Extract the [X, Y] coordinate from the center of the cell holding the provided text.  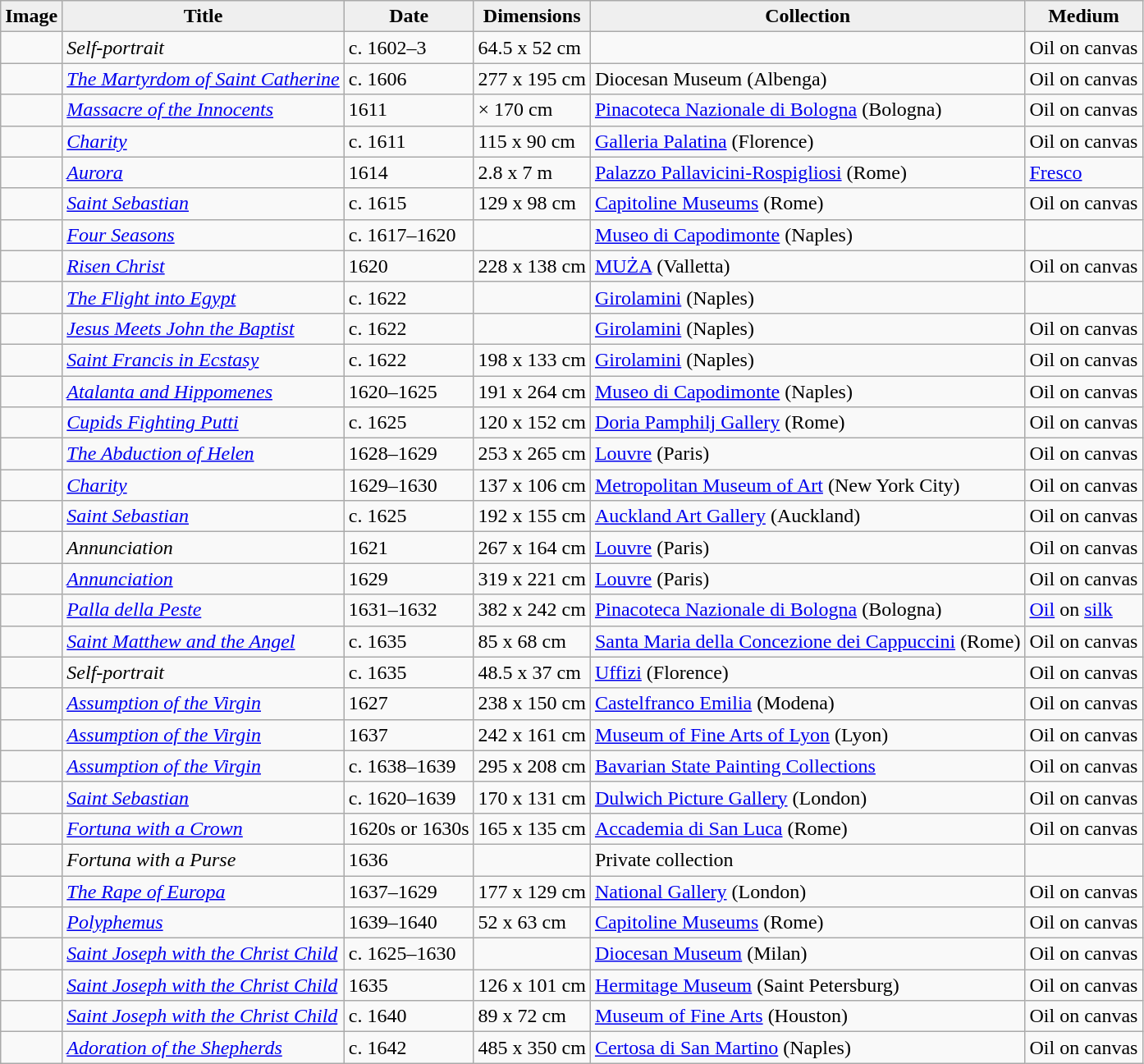
Palla della Peste [204, 610]
295 x 208 cm [532, 766]
Bavarian State Painting Collections [808, 766]
Cupids Fighting Putti [204, 423]
c. 1606 [409, 79]
c. 1642 [409, 1048]
Four Seasons [204, 235]
Aurora [204, 172]
1629 [409, 579]
Private collection [808, 860]
Title [204, 16]
Auckland Art Gallery (Auckland) [808, 516]
Metropolitan Museum of Art (New York City) [808, 485]
1620 [409, 266]
Palazzo Pallavicini-Rospigliosi (Rome) [808, 172]
120 x 152 cm [532, 423]
Saint Francis in Ecstasy [204, 360]
Oil on silk [1083, 610]
267 x 164 cm [532, 548]
253 x 265 cm [532, 454]
The Martyrdom of Saint Catherine [204, 79]
c. 1602–3 [409, 48]
165 x 135 cm [532, 828]
Doria Pamphilj Gallery (Rome) [808, 423]
Accademia di San Luca (Rome) [808, 828]
192 x 155 cm [532, 516]
Diocesan Museum (Milan) [808, 954]
Medium [1083, 16]
1614 [409, 172]
137 x 106 cm [532, 485]
1620–1625 [409, 392]
Dimensions [532, 16]
382 x 242 cm [532, 610]
89 x 72 cm [532, 1016]
Image [31, 16]
c. 1640 [409, 1016]
177 x 129 cm [532, 891]
c. 1615 [409, 204]
85 x 68 cm [532, 641]
485 x 350 cm [532, 1048]
Museum of Fine Arts (Houston) [808, 1016]
Fresco [1083, 172]
c. 1638–1639 [409, 766]
Museum of Fine Arts of Lyon (Lyon) [808, 735]
Diocesan Museum (Albenga) [808, 79]
1637–1629 [409, 891]
1611 [409, 110]
Uffizi (Florence) [808, 672]
c. 1617–1620 [409, 235]
Risen Christ [204, 266]
Collection [808, 16]
319 x 221 cm [532, 579]
National Gallery (London) [808, 891]
1629–1630 [409, 485]
1639–1640 [409, 923]
228 x 138 cm [532, 266]
Fortuna with a Purse [204, 860]
1635 [409, 985]
Galleria Palatina (Florence) [808, 141]
Dulwich Picture Gallery (London) [808, 797]
277 x 195 cm [532, 79]
1631–1632 [409, 610]
× 170 cm [532, 110]
Atalanta and Hippomenes [204, 392]
The Rape of Europa [204, 891]
1637 [409, 735]
48.5 x 37 cm [532, 672]
Santa Maria della Concezione dei Cappuccini (Rome) [808, 641]
MUŻA (Valletta) [808, 266]
1636 [409, 860]
170 x 131 cm [532, 797]
2.8 x 7 m [532, 172]
Adoration of the Shepherds [204, 1048]
1621 [409, 548]
Jesus Meets John the Baptist [204, 328]
Saint Matthew and the Angel [204, 641]
Fortuna with a Crown [204, 828]
The Flight into Egypt [204, 297]
c. 1625–1630 [409, 954]
c. 1611 [409, 141]
1620s or 1630s [409, 828]
1627 [409, 704]
242 x 161 cm [532, 735]
The Abduction of Helen [204, 454]
115 x 90 cm [532, 141]
52 x 63 cm [532, 923]
198 x 133 cm [532, 360]
c. 1620–1639 [409, 797]
129 x 98 cm [532, 204]
Polyphemus [204, 923]
Certosa di San Martino (Naples) [808, 1048]
Date [409, 16]
238 x 150 cm [532, 704]
1628–1629 [409, 454]
Massacre of the Innocents [204, 110]
Hermitage Museum (Saint Petersburg) [808, 985]
191 x 264 cm [532, 392]
Castelfranco Emilia (Modena) [808, 704]
64.5 x 52 cm [532, 48]
126 x 101 cm [532, 985]
